Extract the [x, y] coordinate from the center of the cell holding the provided text.  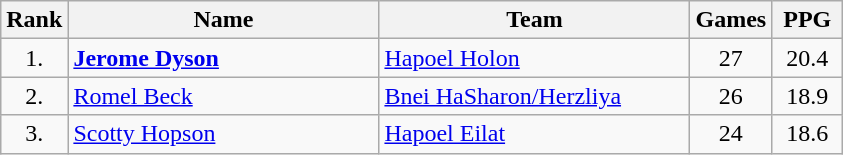
PPG [808, 20]
Rank [34, 20]
Games [731, 20]
20.4 [808, 58]
Hapoel Eilat [534, 134]
Romel Beck [224, 96]
24 [731, 134]
Name [224, 20]
18.9 [808, 96]
26 [731, 96]
Scotty Hopson [224, 134]
2. [34, 96]
3. [34, 134]
Hapoel Holon [534, 58]
Team [534, 20]
1. [34, 58]
18.6 [808, 134]
Jerome Dyson [224, 58]
Bnei HaSharon/Herzliya [534, 96]
27 [731, 58]
